Return (x, y) of the center of cell containing provided text 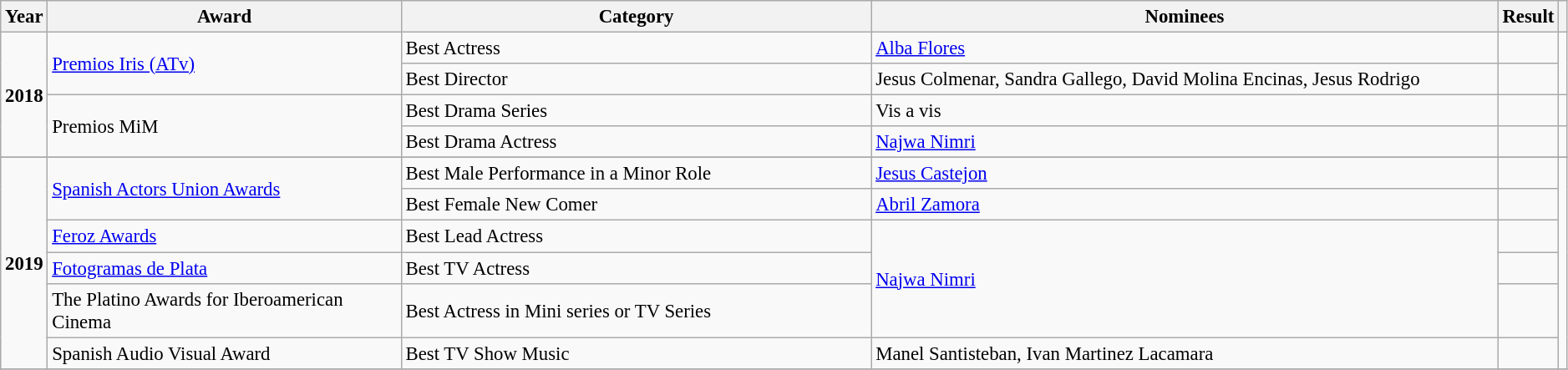
Best Drama Series (637, 111)
Premios MiM (224, 127)
Spanish Audio Visual Award (224, 353)
Best Female New Comer (637, 205)
Year (24, 17)
Award (224, 17)
Premios Iris (ATv) (224, 63)
Nominees (1185, 17)
Alba Flores (1185, 48)
Result (1529, 17)
Manel Santisteban, Ivan Martinez Lacamara (1185, 353)
Abril Zamora (1185, 205)
Jesus Colmenar, Sandra Gallego, David Molina Encinas, Jesus Rodrigo (1185, 79)
The Platino Awards for Iberoamerican Cinema (224, 311)
Category (637, 17)
Best TV Show Music (637, 353)
Spanish Actors Union Awards (224, 189)
Best Actress in Mini series or TV Series (637, 311)
Best TV Actress (637, 268)
Jesus Castejon (1185, 174)
2019 (24, 264)
Best Actress (637, 48)
Best Lead Actress (637, 236)
Fotogramas de Plata (224, 268)
2018 (24, 95)
Feroz Awards (224, 236)
Vis a vis (1185, 111)
Best Male Performance in a Minor Role (637, 174)
Best Director (637, 79)
Best Drama Actress (637, 142)
